Return [x, y] of the center of cell containing provided text 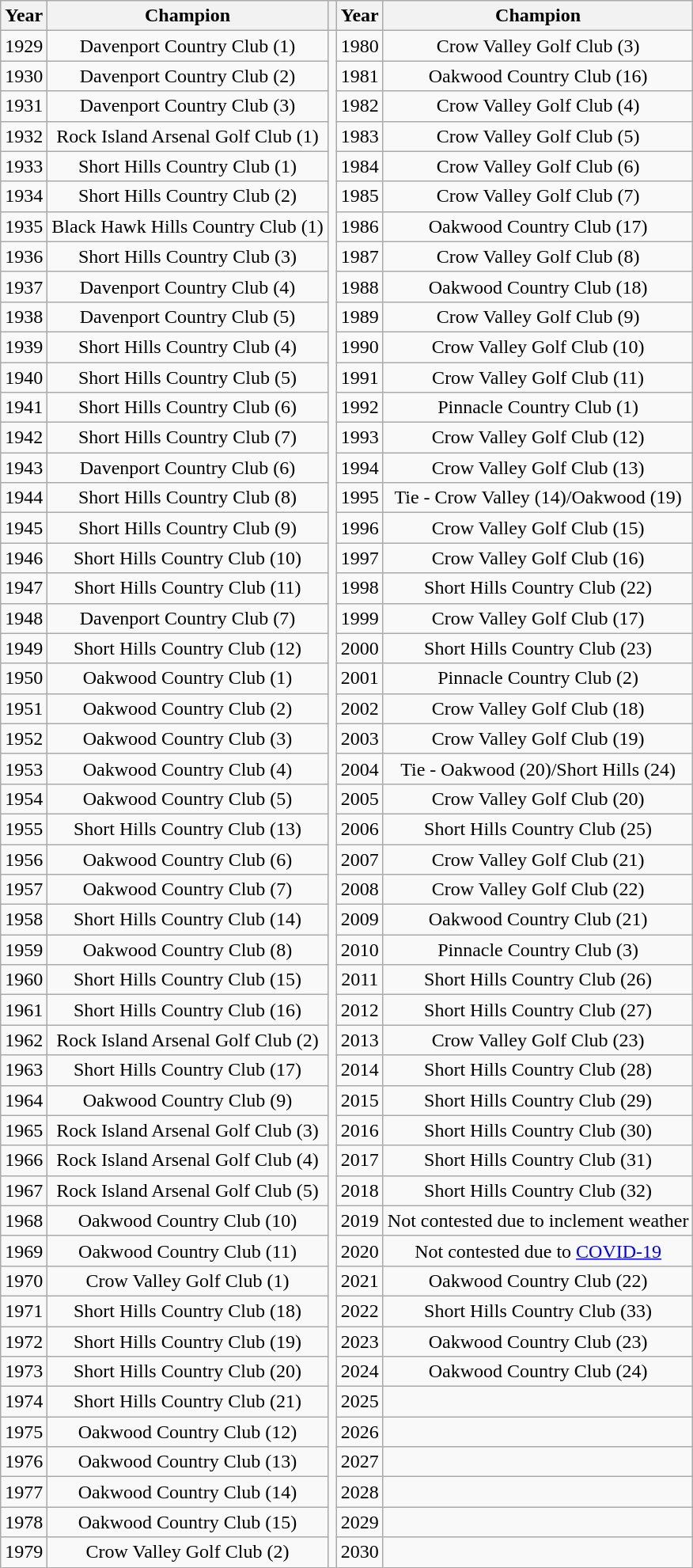
Pinnacle Country Club (2) [538, 678]
Short Hills Country Club (14) [187, 920]
2022 [359, 1311]
1959 [24, 950]
1979 [24, 1552]
1934 [24, 196]
Oakwood Country Club (7) [187, 890]
1951 [24, 708]
1963 [24, 1070]
2029 [359, 1522]
2028 [359, 1492]
1943 [24, 468]
Short Hills Country Club (5) [187, 378]
Crow Valley Golf Club (16) [538, 558]
Crow Valley Golf Club (6) [538, 166]
Oakwood Country Club (13) [187, 1462]
Short Hills Country Club (8) [187, 498]
Oakwood Country Club (18) [538, 287]
Short Hills Country Club (20) [187, 1372]
Oakwood Country Club (14) [187, 1492]
1958 [24, 920]
2010 [359, 950]
Black Hawk Hills Country Club (1) [187, 226]
1950 [24, 678]
1985 [359, 196]
Oakwood Country Club (12) [187, 1432]
Oakwood Country Club (21) [538, 920]
2018 [359, 1190]
Short Hills Country Club (19) [187, 1342]
Short Hills Country Club (26) [538, 980]
Oakwood Country Club (3) [187, 738]
2015 [359, 1100]
Short Hills Country Club (23) [538, 648]
2007 [359, 859]
Not contested due to inclement weather [538, 1221]
Rock Island Arsenal Golf Club (5) [187, 1190]
1961 [24, 1010]
Short Hills Country Club (6) [187, 408]
Crow Valley Golf Club (23) [538, 1040]
Short Hills Country Club (4) [187, 347]
1933 [24, 166]
1995 [359, 498]
Rock Island Arsenal Golf Club (3) [187, 1130]
2024 [359, 1372]
1949 [24, 648]
1960 [24, 980]
1942 [24, 438]
1941 [24, 408]
Crow Valley Golf Club (12) [538, 438]
Short Hills Country Club (7) [187, 438]
Oakwood Country Club (9) [187, 1100]
Davenport Country Club (3) [187, 106]
2011 [359, 980]
1983 [359, 136]
Crow Valley Golf Club (10) [538, 347]
Davenport Country Club (4) [187, 287]
1937 [24, 287]
Davenport Country Club (1) [187, 46]
1986 [359, 226]
Short Hills Country Club (30) [538, 1130]
1999 [359, 618]
1988 [359, 287]
Oakwood Country Club (16) [538, 76]
Oakwood Country Club (10) [187, 1221]
1970 [24, 1281]
1952 [24, 738]
2013 [359, 1040]
Oakwood Country Club (11) [187, 1251]
Oakwood Country Club (2) [187, 708]
Short Hills Country Club (21) [187, 1402]
Short Hills Country Club (27) [538, 1010]
2002 [359, 708]
1956 [24, 859]
1974 [24, 1402]
1936 [24, 256]
1977 [24, 1492]
Rock Island Arsenal Golf Club (2) [187, 1040]
1968 [24, 1221]
1997 [359, 558]
Short Hills Country Club (3) [187, 256]
Pinnacle Country Club (3) [538, 950]
Tie - Crow Valley (14)/Oakwood (19) [538, 498]
1998 [359, 588]
1946 [24, 558]
Crow Valley Golf Club (15) [538, 528]
2019 [359, 1221]
1991 [359, 378]
2023 [359, 1342]
2009 [359, 920]
2004 [359, 769]
Short Hills Country Club (28) [538, 1070]
2017 [359, 1160]
Short Hills Country Club (17) [187, 1070]
Rock Island Arsenal Golf Club (4) [187, 1160]
1935 [24, 226]
1967 [24, 1190]
Short Hills Country Club (11) [187, 588]
Short Hills Country Club (12) [187, 648]
1980 [359, 46]
Tie - Oakwood (20)/Short Hills (24) [538, 769]
2030 [359, 1552]
1990 [359, 347]
Crow Valley Golf Club (3) [538, 46]
2008 [359, 890]
Short Hills Country Club (31) [538, 1160]
2016 [359, 1130]
Crow Valley Golf Club (7) [538, 196]
1996 [359, 528]
1971 [24, 1311]
Crow Valley Golf Club (1) [187, 1281]
1962 [24, 1040]
1978 [24, 1522]
2021 [359, 1281]
Crow Valley Golf Club (5) [538, 136]
Crow Valley Golf Club (17) [538, 618]
1940 [24, 378]
1965 [24, 1130]
2005 [359, 799]
1929 [24, 46]
Davenport Country Club (2) [187, 76]
1972 [24, 1342]
2001 [359, 678]
Short Hills Country Club (9) [187, 528]
1984 [359, 166]
Short Hills Country Club (32) [538, 1190]
1966 [24, 1160]
Crow Valley Golf Club (18) [538, 708]
Crow Valley Golf Club (9) [538, 317]
1982 [359, 106]
1953 [24, 769]
Oakwood Country Club (24) [538, 1372]
1945 [24, 528]
Rock Island Arsenal Golf Club (1) [187, 136]
Oakwood Country Club (22) [538, 1281]
Oakwood Country Club (8) [187, 950]
1992 [359, 408]
Oakwood Country Club (1) [187, 678]
2027 [359, 1462]
Oakwood Country Club (4) [187, 769]
1938 [24, 317]
Short Hills Country Club (22) [538, 588]
Crow Valley Golf Club (8) [538, 256]
1975 [24, 1432]
2003 [359, 738]
1944 [24, 498]
Short Hills Country Club (2) [187, 196]
Crow Valley Golf Club (11) [538, 378]
Short Hills Country Club (15) [187, 980]
Short Hills Country Club (33) [538, 1311]
1939 [24, 347]
1954 [24, 799]
Oakwood Country Club (15) [187, 1522]
2026 [359, 1432]
1973 [24, 1372]
1987 [359, 256]
Crow Valley Golf Club (21) [538, 859]
1930 [24, 76]
Oakwood Country Club (17) [538, 226]
1981 [359, 76]
Crow Valley Golf Club (19) [538, 738]
Oakwood Country Club (23) [538, 1342]
1932 [24, 136]
2006 [359, 829]
2014 [359, 1070]
1994 [359, 468]
Short Hills Country Club (18) [187, 1311]
1976 [24, 1462]
Short Hills Country Club (10) [187, 558]
1964 [24, 1100]
1969 [24, 1251]
Short Hills Country Club (13) [187, 829]
Short Hills Country Club (29) [538, 1100]
1931 [24, 106]
2020 [359, 1251]
Oakwood Country Club (5) [187, 799]
Short Hills Country Club (25) [538, 829]
Pinnacle Country Club (1) [538, 408]
1989 [359, 317]
2000 [359, 648]
Crow Valley Golf Club (2) [187, 1552]
1993 [359, 438]
Short Hills Country Club (16) [187, 1010]
Crow Valley Golf Club (22) [538, 890]
Crow Valley Golf Club (13) [538, 468]
1955 [24, 829]
Davenport Country Club (6) [187, 468]
Davenport Country Club (5) [187, 317]
1947 [24, 588]
2012 [359, 1010]
Crow Valley Golf Club (4) [538, 106]
Crow Valley Golf Club (20) [538, 799]
Short Hills Country Club (1) [187, 166]
1957 [24, 890]
2025 [359, 1402]
Davenport Country Club (7) [187, 618]
Oakwood Country Club (6) [187, 859]
1948 [24, 618]
Not contested due to COVID-19 [538, 1251]
